Search for the cell housing the specified text and yield its (x, y) center coordinate. 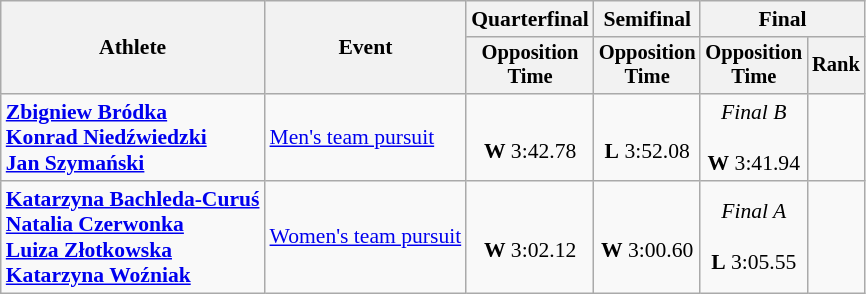
Final B W 3:41.94 (754, 138)
Zbigniew BródkaKonrad NiedźwiedzkiJan Szymański (133, 138)
Katarzyna Bachleda-CuruśNatalia CzerwonkaLuiza ZłotkowskaKatarzyna Woźniak (133, 237)
Rank (836, 66)
Semifinal (648, 19)
Final (782, 19)
Event (366, 48)
Athlete (133, 48)
Quarterfinal (530, 19)
W 3:42.78 (530, 138)
L 3:52.08 (648, 138)
Women's team pursuit (366, 237)
Final A L 3:05.55 (754, 237)
W 3:00.60 (648, 237)
W 3:02.12 (530, 237)
Men's team pursuit (366, 138)
